Output the [X, Y] coordinate of the center of the cell containing the given text.  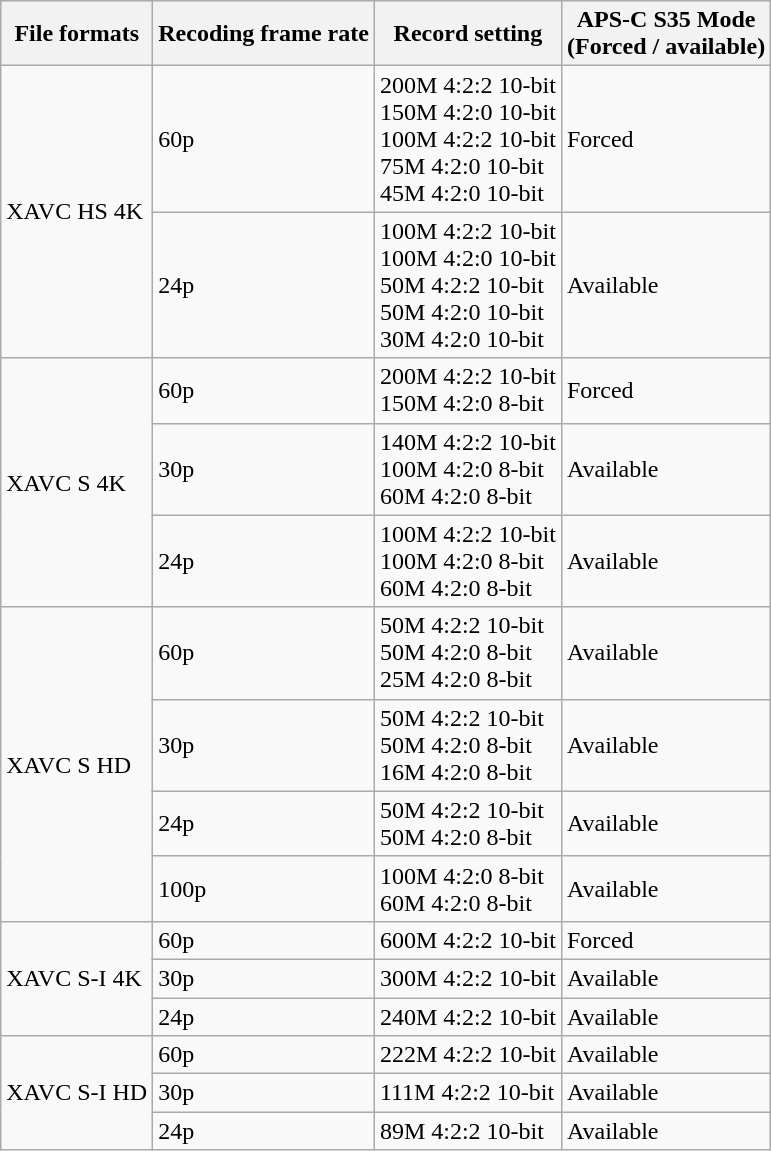
APS-C S35 Mode(Forced / available) [666, 34]
XAVC S-I 4K [77, 978]
XAVC S-I HD [77, 1093]
600M 4:2:2 10-bit [468, 940]
Record setting [468, 34]
100M 4:2:2 10-bit100M 4:2:0 10-bit50M 4:2:2 10-bit50M 4:2:0 10-bit30M 4:2:0 10-bit [468, 285]
240M 4:2:2 10-bit [468, 1017]
File formats [77, 34]
140M 4:2:2 10-bit100M 4:2:0 8-bit60M 4:2:0 8-bit [468, 469]
222M 4:2:2 10-bit [468, 1055]
300M 4:2:2 10-bit [468, 978]
111M 4:2:2 10-bit [468, 1093]
Recoding frame rate [264, 34]
100M 4:2:2 10-bit100M 4:2:0 8-bit60M 4:2:0 8-bit [468, 561]
XAVC S 4K [77, 482]
50M 4:2:2 10-bit50M 4:2:0 8-bit16M 4:2:0 8-bit [468, 745]
50M 4:2:2 10-bit50M 4:2:0 8-bit25M 4:2:0 8-bit [468, 653]
200M 4:2:2 10-bit150M 4:2:0 8-bit [468, 390]
XAVC S HD [77, 764]
100p [264, 888]
89M 4:2:2 10-bit [468, 1131]
XAVC HS 4K [77, 212]
200M 4:2:2 10-bit150M 4:2:0 10-bit100M 4:2:2 10-bit75M 4:2:0 10-bit45M 4:2:0 10-bit [468, 139]
100M 4:2:0 8-bit60M 4:2:0 8-bit [468, 888]
50M 4:2:2 10-bit50M 4:2:0 8-bit [468, 824]
